Extract the [x, y] coordinate from the center of the cell holding the provided text.  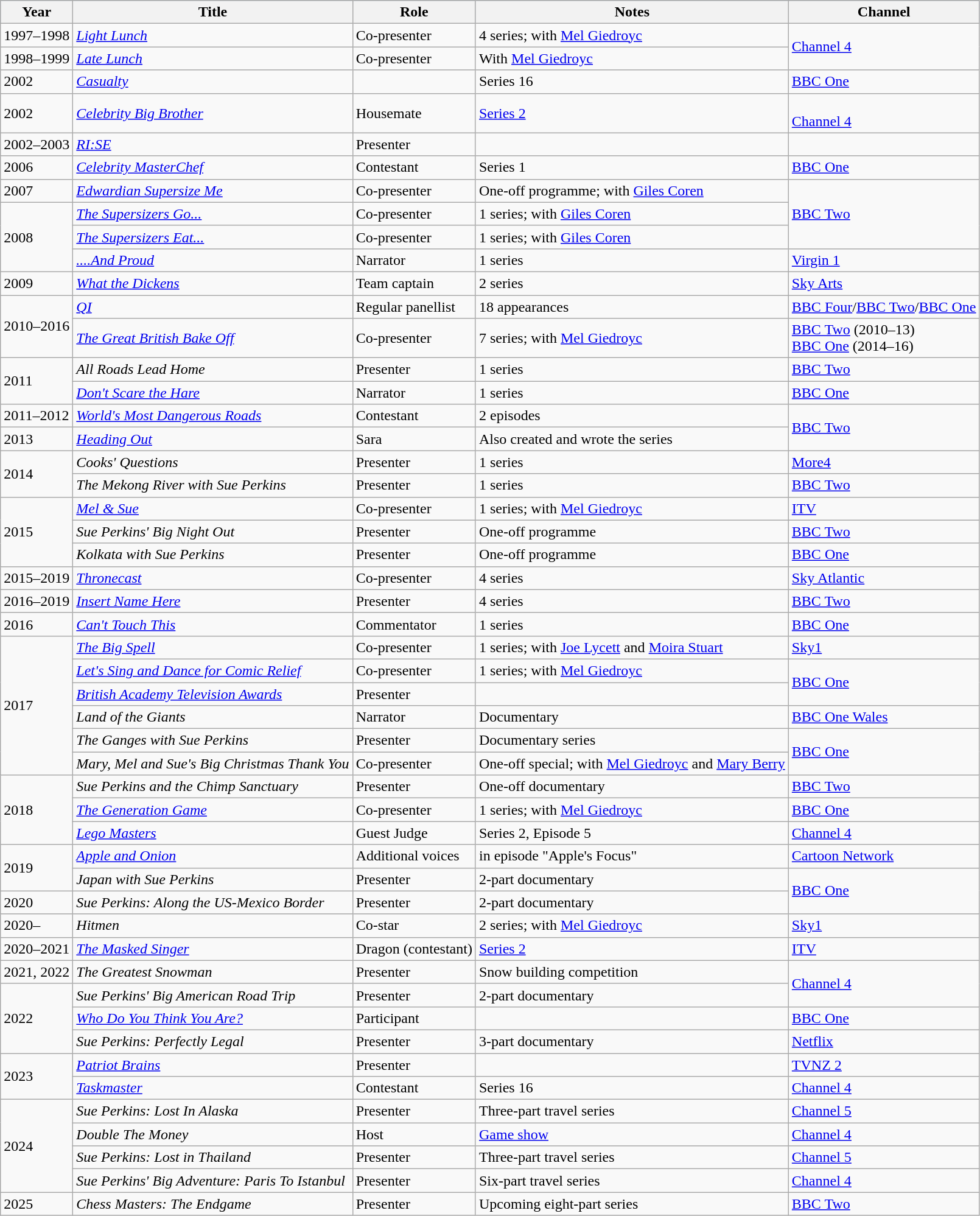
TVNZ 2 [884, 1065]
2 episodes [632, 416]
Don't Scare the Hare [213, 393]
Snow building competition [632, 972]
Kolkata with Sue Perkins [213, 555]
Hitmen [213, 926]
2008 [37, 237]
Sky Arts [884, 283]
2006 [37, 167]
Documentary series [632, 740]
The Generation Game [213, 810]
Title [213, 12]
What the Dickens [213, 283]
The Mekong River with Sue Perkins [213, 485]
Can't Touch This [213, 624]
Casualty [213, 82]
The Greatest Snowman [213, 972]
Sue Perkins: Perfectly Legal [213, 1041]
British Academy Television Awards [213, 694]
Sue Perkins' Big American Road Trip [213, 995]
The Supersizers Eat... [213, 237]
Double The Money [213, 1134]
The Masked Singer [213, 949]
BBC Two (2010–13)BBC One (2014–16) [884, 339]
Patriot Brains [213, 1065]
2011 [37, 381]
1998–1999 [37, 58]
Light Lunch [213, 35]
RI:SE [213, 144]
Series 1 [632, 167]
....And Proud [213, 260]
2019 [37, 868]
Series 2, Episode 5 [632, 833]
7 series; with Mel Giedroyc [632, 339]
2020 [37, 902]
The Supersizers Go... [213, 214]
More4 [884, 462]
Mary, Mel and Sue's Big Christmas Thank You [213, 764]
BBC One Wales [884, 717]
2015–2019 [37, 578]
2 series; with Mel Giedroyc [632, 926]
2009 [37, 283]
2020– [37, 926]
One-off documentary [632, 787]
The Big Spell [213, 647]
Celebrity Big Brother [213, 113]
Dragon (contestant) [414, 949]
2010–2016 [37, 326]
4 series; with Mel Giedroyc [632, 35]
2017 [37, 705]
18 appearances [632, 306]
Sue Perkins: Along the US-Mexico Border [213, 902]
Cooks' Questions [213, 462]
Thronecast [213, 578]
Sue Perkins' Big Night Out [213, 532]
Also created and wrote the series [632, 439]
Sue Perkins: Lost in Thailand [213, 1158]
Lego Masters [213, 833]
Additional voices [414, 856]
2020–2021 [37, 949]
QI [213, 306]
Guest Judge [414, 833]
2015 [37, 532]
3-part documentary [632, 1041]
2021, 2022 [37, 972]
Regular panellist [414, 306]
2018 [37, 810]
Japan with Sue Perkins [213, 879]
2016–2019 [37, 601]
Celebrity MasterChef [213, 167]
Cartoon Network [884, 856]
2 series [632, 283]
Chess Masters: The Endgame [213, 1204]
2002–2003 [37, 144]
Role [414, 12]
The Great British Bake Off [213, 339]
Commentator [414, 624]
Sara [414, 439]
Taskmaster [213, 1088]
All Roads Lead Home [213, 370]
Documentary [632, 717]
Who Do You Think You Are? [213, 1018]
BBC Four/BBC Two/BBC One [884, 306]
Virgin 1 [884, 260]
Let's Sing and Dance for Comic Relief [213, 670]
1 series; with Joe Lycett and Moira Stuart [632, 647]
Host [414, 1134]
Netflix [884, 1041]
Co-star [414, 926]
2011–2012 [37, 416]
Sue Perkins and the Chimp Sanctuary [213, 787]
1997–1998 [37, 35]
Upcoming eight-part series [632, 1204]
With Mel Giedroyc [632, 58]
Late Lunch [213, 58]
2013 [37, 439]
2014 [37, 474]
2025 [37, 1204]
Heading Out [213, 439]
2016 [37, 624]
Sue Perkins' Big Adventure: Paris To Istanbul [213, 1181]
Channel [884, 12]
Housemate [414, 113]
World's Most Dangerous Roads [213, 416]
Participant [414, 1018]
Apple and Onion [213, 856]
Team captain [414, 283]
2024 [37, 1146]
The Ganges with Sue Perkins [213, 740]
Game show [632, 1134]
Notes [632, 12]
Six-part travel series [632, 1181]
2022 [37, 1018]
Sue Perkins: Lost In Alaska [213, 1111]
Sky Atlantic [884, 578]
Land of the Giants [213, 717]
One-off special; with Mel Giedroyc and Mary Berry [632, 764]
2007 [37, 191]
Year [37, 12]
Insert Name Here [213, 601]
Mel & Sue [213, 508]
2023 [37, 1077]
Edwardian Supersize Me [213, 191]
in episode "Apple's Focus" [632, 856]
One-off programme; with Giles Coren [632, 191]
